Scan for the cell matching the given text and deliver its (X, Y) coordinate at center. 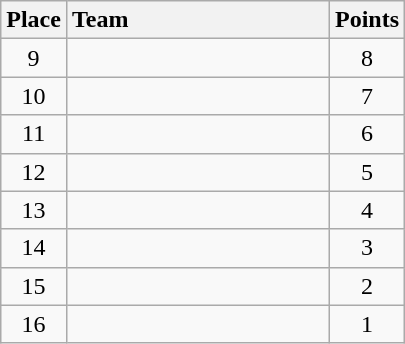
3 (368, 248)
8 (368, 58)
12 (34, 172)
14 (34, 248)
11 (34, 134)
Team (198, 20)
Place (34, 20)
7 (368, 96)
4 (368, 210)
2 (368, 286)
10 (34, 96)
6 (368, 134)
9 (34, 58)
16 (34, 324)
Points (368, 20)
1 (368, 324)
5 (368, 172)
15 (34, 286)
13 (34, 210)
